Return the (x, y) coordinate for the center point of the cell that contains the specified text.  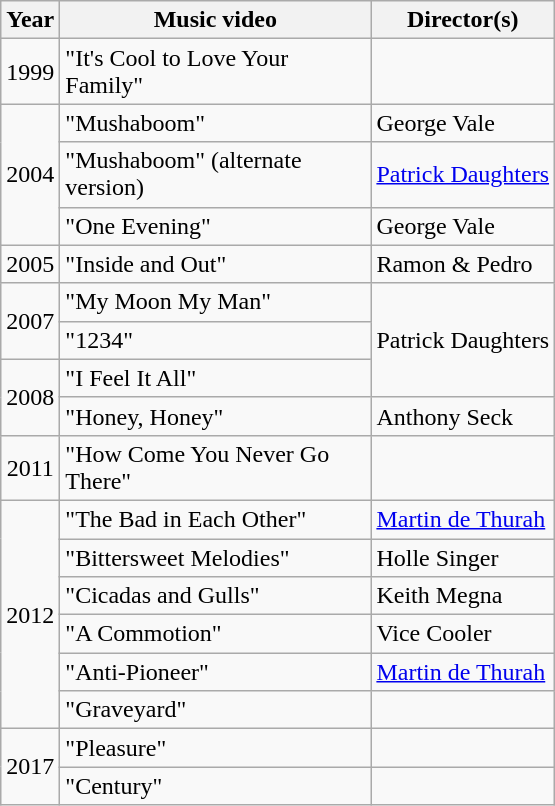
"Century" (216, 786)
"1234" (216, 340)
Music video (216, 20)
2004 (30, 174)
"I Feel It All" (216, 378)
"How Come You Never Go There" (216, 468)
2008 (30, 397)
"Anti-Pioneer" (216, 672)
"It's Cool to Love Your Family" (216, 72)
"Honey, Honey" (216, 416)
2011 (30, 468)
2005 (30, 264)
Holle Singer (463, 557)
"Inside and Out" (216, 264)
"Graveyard" (216, 710)
"Pleasure" (216, 748)
"Cicadas and Gulls" (216, 596)
"Bittersweet Melodies" (216, 557)
Vice Cooler (463, 634)
Keith Megna (463, 596)
2007 (30, 321)
"One Evening" (216, 226)
"The Bad in Each Other" (216, 519)
Year (30, 20)
"Mushaboom" (216, 123)
1999 (30, 72)
Ramon & Pedro (463, 264)
2017 (30, 767)
Director(s) (463, 20)
"My Moon My Man" (216, 302)
"A Commotion" (216, 634)
Anthony Seck (463, 416)
2012 (30, 614)
"Mushaboom" (alternate version) (216, 174)
